Return (X, Y) of the center of cell containing provided text 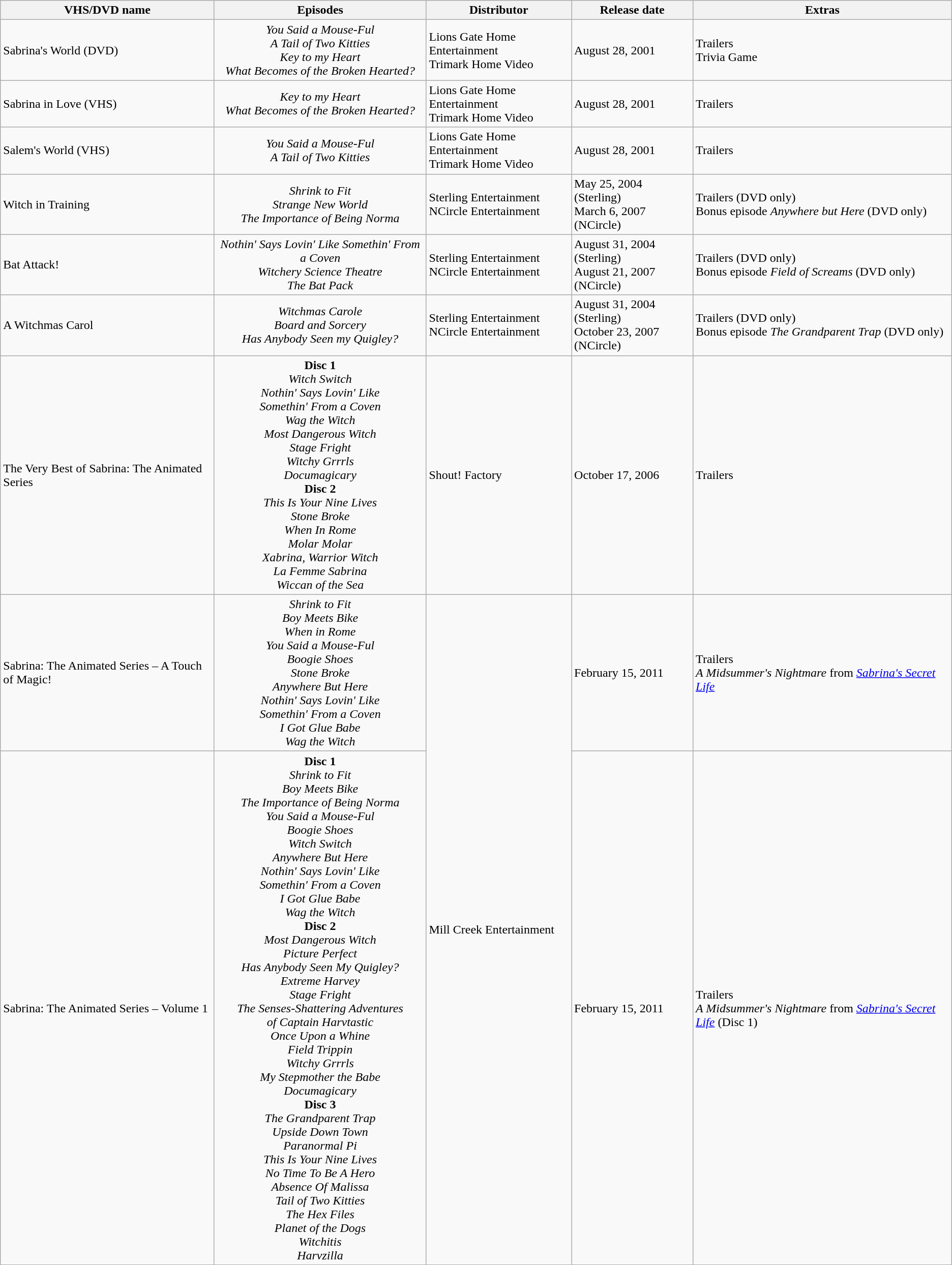
Salem's World (VHS) (107, 150)
Trailers (DVD only)Bonus episode The Grandparent Trap (DVD only) (823, 325)
Release date (633, 10)
Episodes (320, 10)
Sabrina's World (DVD) (107, 50)
VHS/DVD name (107, 10)
Trailers (DVD only)Bonus episode Field of Screams (DVD only) (823, 264)
Witch in Training (107, 204)
A Witchmas Carol (107, 325)
Sabrina in Love (VHS) (107, 104)
Nothin' Says Lovin' Like Somethin' From a CovenWitchery Science TheatreThe Bat Pack (320, 264)
Sabrina: The Animated Series – Volume 1 (107, 1008)
You Said a Mouse-FulA Tail of Two KittiesKey to my HeartWhat Becomes of the Broken Hearted? (320, 50)
TrailersTrivia Game (823, 50)
Key to my HeartWhat Becomes of the Broken Hearted? (320, 104)
Distributor (499, 10)
The Very Best of Sabrina: The Animated Series (107, 475)
You Said a Mouse-FulA Tail of Two Kitties (320, 150)
TrailersA Midsummer's Nightmare from Sabrina's Secret Life (Disc 1) (823, 1008)
Bat Attack! (107, 264)
Witchmas CaroleBoard and SorceryHas Anybody Seen my Quigley? (320, 325)
May 25, 2004 (Sterling)March 6, 2007 (NCircle) (633, 204)
August 31, 2004 (Sterling)October 23, 2007 (NCircle) (633, 325)
October 17, 2006 (633, 475)
Extras (823, 10)
Sabrina: The Animated Series – A Touch of Magic! (107, 673)
TrailersA Midsummer's Nightmare from Sabrina's Secret Life (823, 673)
Shout! Factory (499, 475)
August 31, 2004 (Sterling)August 21, 2007 (NCircle) (633, 264)
Shrink to FitStrange New WorldThe Importance of Being Norma (320, 204)
Trailers (DVD only)Bonus episode Anywhere but Here (DVD only) (823, 204)
Mill Creek Entertainment (499, 929)
